Find where the given text appears and provide that cell's center as (X, Y) coordinate. 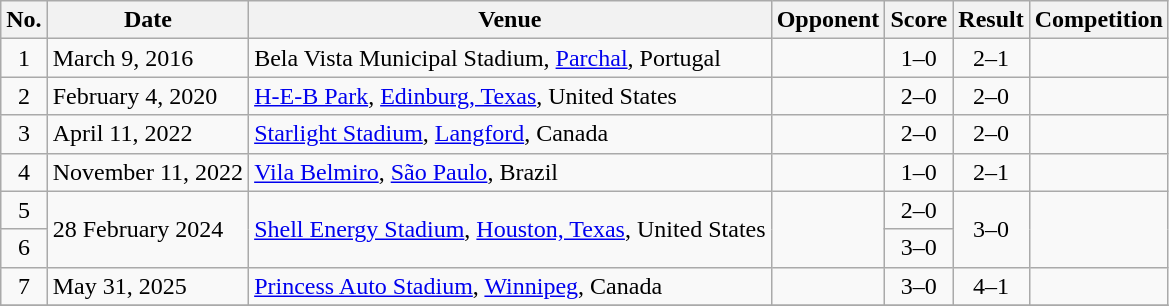
Venue (510, 20)
4 (24, 172)
April 11, 2022 (148, 134)
Shell Energy Stadium, Houston, Texas, United States (510, 229)
Bela Vista Municipal Stadium, Parchal, Portugal (510, 58)
Competition (1098, 20)
March 9, 2016 (148, 58)
Score (919, 20)
May 31, 2025 (148, 286)
1 (24, 58)
Princess Auto Stadium, Winnipeg, Canada (510, 286)
Opponent (828, 20)
November 11, 2022 (148, 172)
Starlight Stadium, Langford, Canada (510, 134)
Result (991, 20)
H-E-B Park, Edinburg, Texas, United States (510, 96)
4–1 (991, 286)
Vila Belmiro, São Paulo, Brazil (510, 172)
3 (24, 134)
2 (24, 96)
5 (24, 210)
Date (148, 20)
February 4, 2020 (148, 96)
28 February 2024 (148, 229)
6 (24, 248)
No. (24, 20)
7 (24, 286)
